Identify which cell holds the provided text, then report its [X, Y] central coordinate. 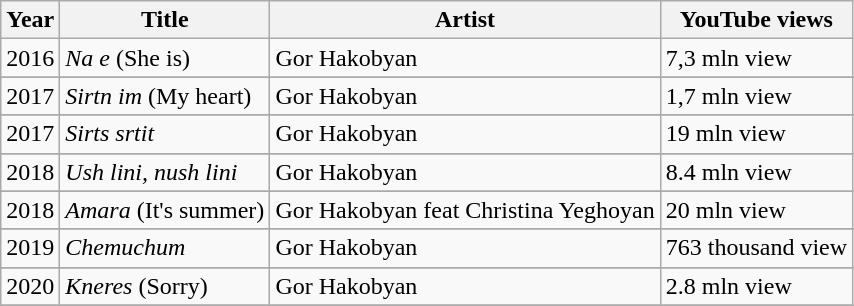
YouTube views [756, 20]
Ush lini, nush lini [165, 172]
2016 [30, 58]
19 mln view [756, 134]
Year [30, 20]
2.8 mln view [756, 286]
Amara (It's summer) [165, 210]
763 thousand view [756, 248]
20 mln view [756, 210]
Kneres (Sorry) [165, 286]
Sirts srtit [165, 134]
Sirtn im (My heart) [165, 96]
7,3 mln view [756, 58]
2019 [30, 248]
Title [165, 20]
8.4 mln view [756, 172]
Artist [465, 20]
Chemuchum [165, 248]
2020 [30, 286]
Na e (She is) [165, 58]
1,7 mln view [756, 96]
Gor Hakobyan feat Christina Yeghoyan [465, 210]
